Provide the (x, y) coordinate of the cell's center where the given text is located.  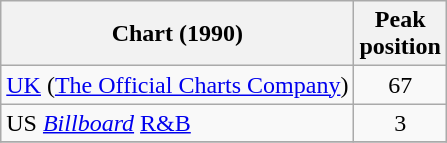
Chart (1990) (178, 34)
Peakposition (400, 34)
UK (The Official Charts Company) (178, 85)
67 (400, 85)
US Billboard R&B (178, 123)
3 (400, 123)
